From the cell containing the given text, extract its center point as (X, Y) coordinate. 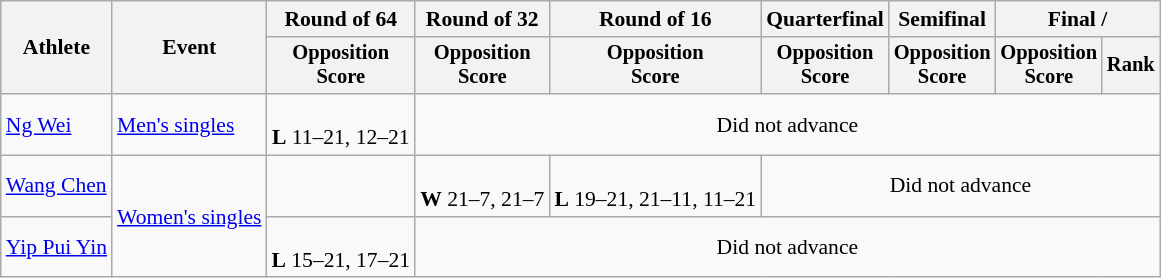
L 11–21, 12–21 (340, 124)
Quarterfinal (825, 19)
Ng Wei (56, 124)
Round of 16 (655, 19)
Wang Chen (56, 186)
Event (189, 48)
L 19–21, 21–11, 11–21 (655, 186)
Men's singles (189, 124)
Rank (1131, 66)
Yip Pui Yin (56, 248)
Final / (1077, 19)
Women's singles (189, 217)
Round of 64 (340, 19)
W 21–7, 21–7 (482, 186)
Athlete (56, 48)
L 15–21, 17–21 (340, 248)
Round of 32 (482, 19)
Semifinal (942, 19)
